Provide the (X, Y) coordinate of the cell's center where the given text is located.  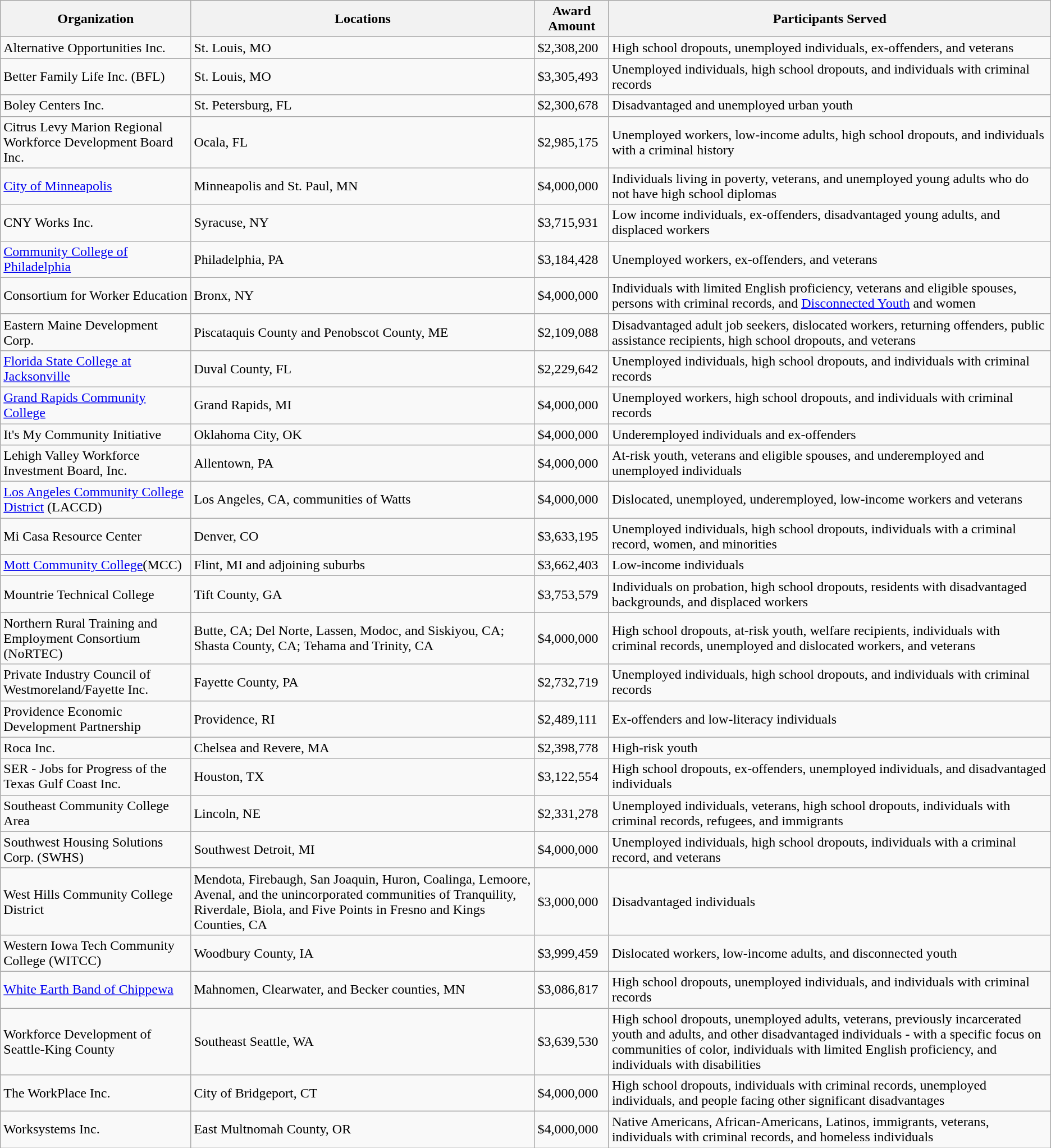
Award Amount (572, 19)
Organization (95, 19)
$3,715,931 (572, 222)
Participants Served (830, 19)
Citrus Levy Marion Regional Workforce Development Board Inc. (95, 142)
$3,086,817 (572, 989)
$3,662,403 (572, 565)
$2,331,278 (572, 813)
The WorkPlace Inc. (95, 1094)
Unemployed workers, high school dropouts, and individuals with criminal records (830, 405)
Disadvantaged and unemployed urban youth (830, 106)
Disadvantaged adult job seekers, dislocated workers, returning offenders, public assistance recipients, high school dropouts, and veterans (830, 332)
$2,732,719 (572, 683)
$3,633,195 (572, 537)
Denver, CO (363, 537)
Private Industry Council of Westmoreland/Fayette Inc. (95, 683)
West Hills Community College District (95, 902)
Individuals with limited English proficiency, veterans and eligible spouses, persons with criminal records, and Disconnected Youth and women (830, 295)
$3,639,530 (572, 1042)
High school dropouts, ex-offenders, unemployed individuals, and disadvantaged individuals (830, 777)
Butte, CA; Del Norte, Lassen, Modoc, and Siskiyou, CA; Shasta County, CA; Tehama and Trinity, CA (363, 638)
Fayette County, PA (363, 683)
$2,229,642 (572, 368)
$2,109,088 (572, 332)
Unemployed workers, ex-offenders, and veterans (830, 259)
Minneapolis and St. Paul, MN (363, 186)
Locations (363, 19)
City of Bridgeport, CT (363, 1094)
$2,300,678 (572, 106)
Dislocated, unemployed, underemployed, low-income workers and veterans (830, 500)
Ocala, FL (363, 142)
Eastern Maine Development Corp. (95, 332)
City of Minneapolis (95, 186)
Worksystems Inc. (95, 1129)
Flint, MI and adjoining suburbs (363, 565)
$3,184,428 (572, 259)
Providence Economic Development Partnership (95, 719)
Ex-offenders and low-literacy individuals (830, 719)
St. Petersburg, FL (363, 106)
Better Family Life Inc. (BFL) (95, 76)
White Earth Band of Chippewa (95, 989)
$2,308,200 (572, 48)
Underemployed individuals and ex-offenders (830, 434)
Southeast Seattle, WA (363, 1042)
Tift County, GA (363, 594)
High school dropouts, at-risk youth, welfare recipients, individuals with criminal records, unemployed and dislocated workers, and veterans (830, 638)
Syracuse, NY (363, 222)
Mi Casa Resource Center (95, 537)
Lincoln, NE (363, 813)
East Multnomah County, OR (363, 1129)
Lehigh Valley Workforce Investment Board, Inc. (95, 464)
$3,305,493 (572, 76)
Western Iowa Tech Community College (WITCC) (95, 953)
Houston, TX (363, 777)
Dislocated workers, low-income adults, and disconnected youth (830, 953)
Roca Inc. (95, 748)
Consortium for Worker Education (95, 295)
$2,985,175 (572, 142)
$2,398,778 (572, 748)
Unemployed individuals, high school dropouts, individuals with a criminal record, and veterans (830, 850)
It's My Community Initiative (95, 434)
Los Angeles, CA, communities of Watts (363, 500)
Providence, RI (363, 719)
$3,753,579 (572, 594)
Alternative Opportunities Inc. (95, 48)
Florida State College at Jacksonville (95, 368)
$3,999,459 (572, 953)
$3,000,000 (572, 902)
Duval County, FL (363, 368)
$3,122,554 (572, 777)
Disadvantaged individuals (830, 902)
Allentown, PA (363, 464)
$2,489,111 (572, 719)
High school dropouts, unemployed individuals, ex-offenders, and veterans (830, 48)
Low-income individuals (830, 565)
High school dropouts, individuals with criminal records, unemployed individuals, and people facing other significant disadvantages (830, 1094)
High school dropouts, unemployed individuals, and individuals with criminal records (830, 989)
Northern Rural Training and Employment Consortium (NoRTEC) (95, 638)
Woodbury County, IA (363, 953)
Workforce Development of Seattle-King County (95, 1042)
Philadelphia, PA (363, 259)
Individuals living in poverty, veterans, and unemployed young adults who do not have high school diplomas (830, 186)
Individuals on probation, high school dropouts, residents with disadvantaged backgrounds, and displaced workers (830, 594)
CNY Works Inc. (95, 222)
Bronx, NY (363, 295)
Unemployed workers, low-income adults, high school dropouts, and individuals with a criminal history (830, 142)
Low income individuals, ex-offenders, disadvantaged young adults, and displaced workers (830, 222)
Mott Community College(MCC) (95, 565)
Mahnomen, Clearwater, and Becker counties, MN (363, 989)
Piscataquis County and Penobscot County, ME (363, 332)
Los Angeles Community College District (LACCD) (95, 500)
Grand Rapids, MI (363, 405)
Unemployed individuals, veterans, high school dropouts, individuals with criminal records, refugees, and immigrants (830, 813)
Southeast Community College Area (95, 813)
Unemployed individuals, high school dropouts, individuals with a criminal record, women, and minorities (830, 537)
Grand Rapids Community College (95, 405)
Boley Centers Inc. (95, 106)
Southwest Detroit, MI (363, 850)
Mountrie Technical College (95, 594)
Community College of Philadelphia (95, 259)
Oklahoma City, OK (363, 434)
Southwest Housing Solutions Corp. (SWHS) (95, 850)
SER - Jobs for Progress of the Texas Gulf Coast Inc. (95, 777)
High-risk youth (830, 748)
Chelsea and Revere, MA (363, 748)
Native Americans, African-Americans, Latinos, immigrants, veterans, individuals with criminal records, and homeless individuals (830, 1129)
At-risk youth, veterans and eligible spouses, and underemployed and unemployed individuals (830, 464)
